Locate the cell with the specified text and output its (X, Y) center coordinate. 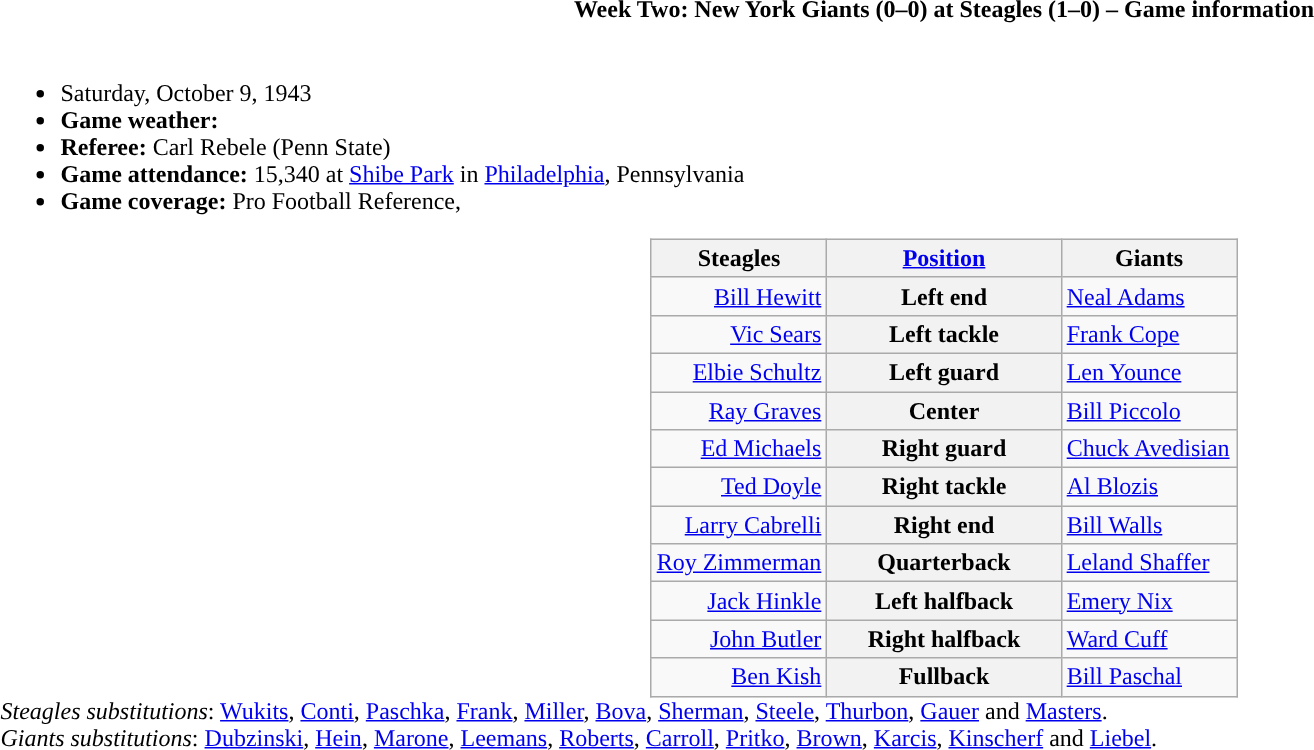
Bill Piccolo (1149, 411)
Giants (1149, 258)
Neal Adams (1149, 296)
Fullback (944, 677)
Ward Cuff (1149, 639)
Ed Michaels (739, 449)
Emery Nix (1149, 601)
Jack Hinkle (739, 601)
Vic Sears (739, 334)
Bill Paschal (1149, 677)
Left end (944, 296)
Len Younce (1149, 372)
Position (944, 258)
Bill Hewitt (739, 296)
Ted Doyle (739, 487)
Right guard (944, 449)
Steagles (739, 258)
Right tackle (944, 487)
Leland Shaffer (1149, 563)
Ray Graves (739, 411)
Frank Cope (1149, 334)
Left tackle (944, 334)
Chuck Avedisian (1149, 449)
Ben Kish (739, 677)
Quarterback (944, 563)
Right halfback (944, 639)
Bill Walls (1149, 525)
Roy Zimmerman (739, 563)
Elbie Schultz (739, 372)
John Butler (739, 639)
Left halfback (944, 601)
Center (944, 411)
Larry Cabrelli (739, 525)
Right end (944, 525)
Al Blozis (1149, 487)
Left guard (944, 372)
